Return the [X, Y] coordinate for the center point of the cell that contains the specified text.  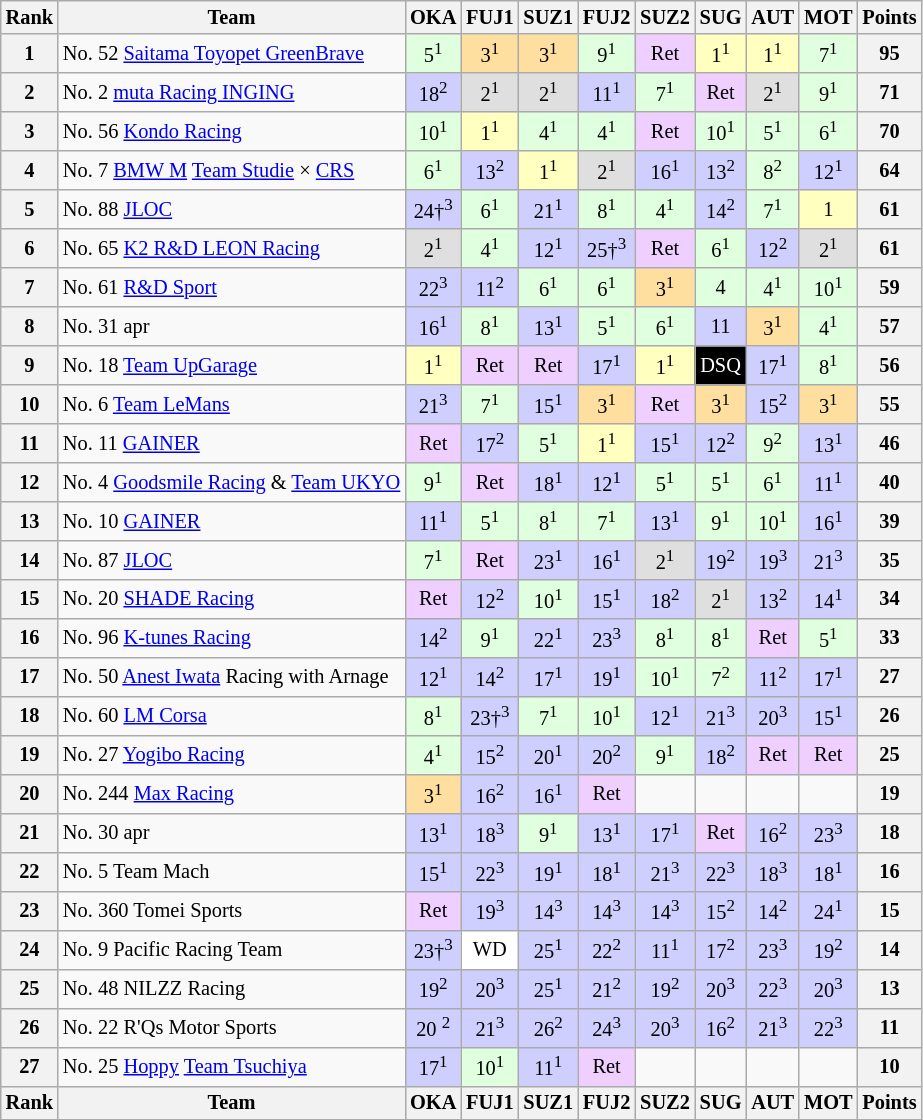
No. 96 K-tunes Racing [232, 638]
3 [30, 132]
No. 65 K2 R&D LEON Racing [232, 248]
No. 56 Kondo Racing [232, 132]
2 [30, 92]
No. 60 LM Corsa [232, 716]
No. 2 muta Racing INGING [232, 92]
No. 4 Goodsmile Racing & Team UKYO [232, 482]
202 [606, 754]
34 [889, 598]
No. 20 SHADE Racing [232, 598]
No. 30 apr [232, 832]
No. 7 BMW M Team Studie × CRS [232, 170]
No. 88 JLOC [232, 210]
40 [889, 482]
9 [30, 366]
No. 25 Hoppy Team Tsuchiya [232, 1066]
241 [828, 910]
No. 61 R&D Sport [232, 288]
201 [548, 754]
24 [30, 950]
20 [30, 794]
No. 87 JLOC [232, 560]
No. 18 Team UpGarage [232, 366]
231 [548, 560]
No. 360 Tomei Sports [232, 910]
221 [548, 638]
23 [30, 910]
No. 31 apr [232, 326]
35 [889, 560]
6 [30, 248]
57 [889, 326]
72 [721, 676]
141 [828, 598]
No. 48 NILZZ Racing [232, 988]
20 2 [433, 1028]
8 [30, 326]
243 [606, 1028]
5 [30, 210]
82 [772, 170]
7 [30, 288]
95 [889, 54]
12 [30, 482]
59 [889, 288]
211 [548, 210]
64 [889, 170]
46 [889, 444]
WD [490, 950]
55 [889, 404]
39 [889, 520]
No. 9 Pacific Racing Team [232, 950]
No. 244 Max Racing [232, 794]
92 [772, 444]
212 [606, 988]
24†3 [433, 210]
25†3 [606, 248]
222 [606, 950]
56 [889, 366]
No. 11 GAINER [232, 444]
No. 6 Team LeMans [232, 404]
No. 52 Saitama Toyopet GreenBrave [232, 54]
DSQ [721, 366]
No. 22 R'Qs Motor Sports [232, 1028]
No. 5 Team Mach [232, 872]
22 [30, 872]
262 [548, 1028]
No. 10 GAINER [232, 520]
17 [30, 676]
33 [889, 638]
No. 50 Anest Iwata Racing with Arnage [232, 676]
No. 27 Yogibo Racing [232, 754]
70 [889, 132]
